Provide the (X, Y) coordinate of the cell's center where the given text is located.  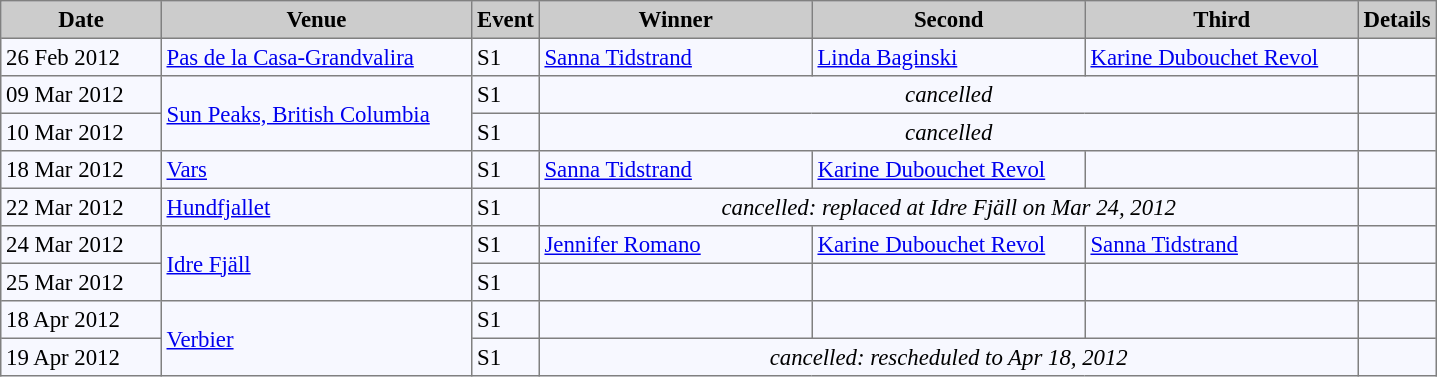
24 Mar 2012 (81, 245)
Jennifer Romano (676, 245)
cancelled: rescheduled to Apr 18, 2012 (948, 357)
Hundfjallet (316, 207)
Date (81, 20)
19 Apr 2012 (81, 357)
cancelled: replaced at Idre Fjäll on Mar 24, 2012 (948, 207)
18 Apr 2012 (81, 320)
09 Mar 2012 (81, 95)
18 Mar 2012 (81, 170)
Second (948, 20)
Idre Fjäll (316, 264)
Details (1397, 20)
Venue (316, 20)
Event (506, 20)
Third (1222, 20)
25 Mar 2012 (81, 282)
Linda Baginski (948, 57)
26 Feb 2012 (81, 57)
Sun Peaks, British Columbia (316, 114)
Verbier (316, 338)
Winner (676, 20)
10 Mar 2012 (81, 132)
Pas de la Casa-Grandvalira (316, 57)
Vars (316, 170)
22 Mar 2012 (81, 207)
